Capture the cell that displays the provided text and extract its (x, y) central coordinate. 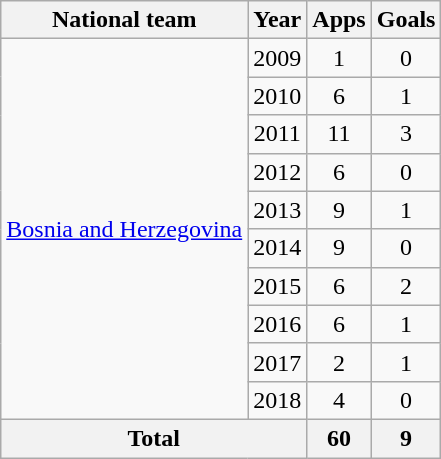
Bosnia and Herzegovina (124, 230)
Apps (339, 20)
3 (406, 134)
2009 (278, 58)
11 (339, 134)
2014 (278, 248)
National team (124, 20)
Goals (406, 20)
Total (154, 438)
2016 (278, 324)
4 (339, 400)
2011 (278, 134)
2012 (278, 172)
2015 (278, 286)
2017 (278, 362)
Year (278, 20)
2018 (278, 400)
60 (339, 438)
2013 (278, 210)
2010 (278, 96)
